Find where the given text appears and provide that cell's center as (X, Y) coordinate. 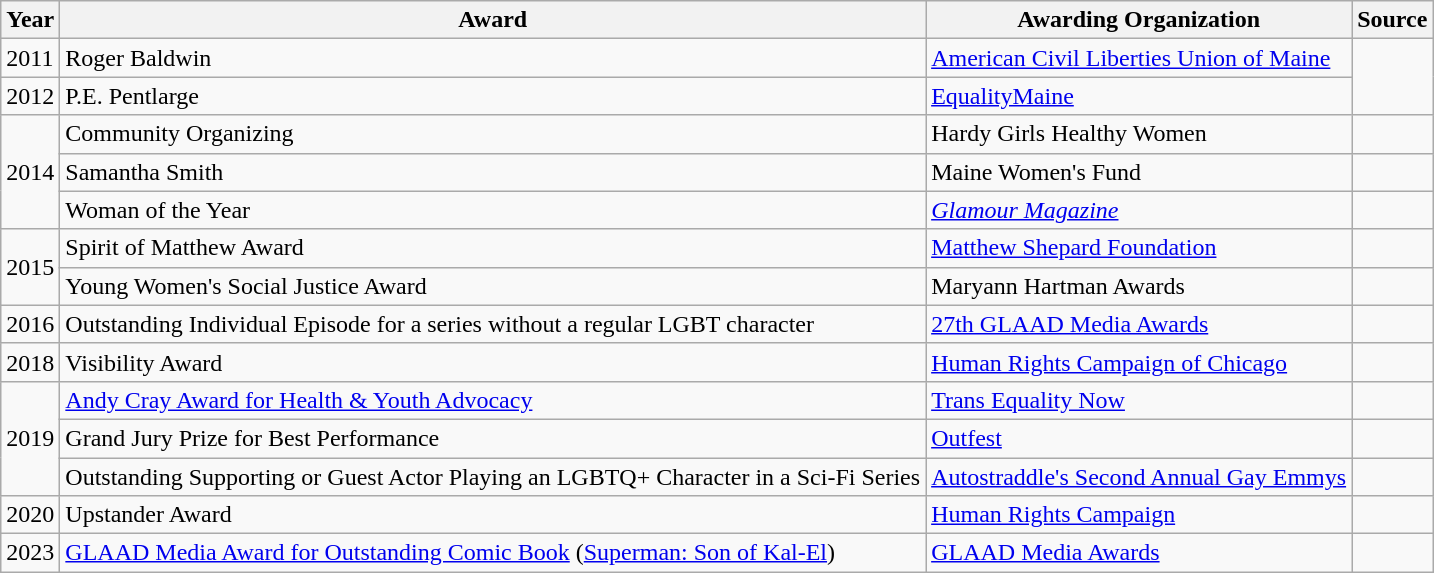
Roger Baldwin (493, 58)
Year (30, 20)
2015 (30, 267)
Hardy Girls Healthy Women (1139, 134)
2016 (30, 324)
Andy Cray Award for Health & Youth Advocacy (493, 400)
Woman of the Year (493, 210)
Trans Equality Now (1139, 400)
2012 (30, 96)
Outstanding Supporting or Guest Actor Playing an LGBTQ+ Character in a Sci-Fi Series (493, 477)
27th GLAAD Media Awards (1139, 324)
Source (1392, 20)
Samantha Smith (493, 172)
2019 (30, 438)
P.E. Pentlarge (493, 96)
Outfest (1139, 438)
Young Women's Social Justice Award (493, 286)
Community Organizing (493, 134)
Grand Jury Prize for Best Performance (493, 438)
Spirit of Matthew Award (493, 248)
2020 (30, 515)
Human Rights Campaign (1139, 515)
2018 (30, 362)
Award (493, 20)
Outstanding Individual Episode for a series without a regular LGBT character (493, 324)
Awarding Organization (1139, 20)
GLAAD Media Awards (1139, 553)
2011 (30, 58)
GLAAD Media Award for Outstanding Comic Book (Superman: Son of Kal-El) (493, 553)
American Civil Liberties Union of Maine (1139, 58)
Matthew Shepard Foundation (1139, 248)
Human Rights Campaign of Chicago (1139, 362)
Maine Women's Fund (1139, 172)
Maryann Hartman Awards (1139, 286)
Upstander Award (493, 515)
Visibility Award (493, 362)
2023 (30, 553)
EqualityMaine (1139, 96)
Autostraddle's Second Annual Gay Emmys (1139, 477)
Glamour Magazine (1139, 210)
2014 (30, 172)
